Find where the given text appears and provide that cell's center as (X, Y) coordinate. 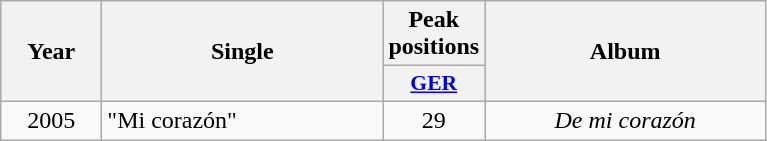
Album (626, 52)
Year (52, 52)
"Mi corazón" (242, 120)
De mi corazón (626, 120)
Peak positions (434, 34)
2005 (52, 120)
GER (434, 84)
29 (434, 120)
Single (242, 52)
